For the text-containing cell, return its midpoint in [x, y] coordinate format. 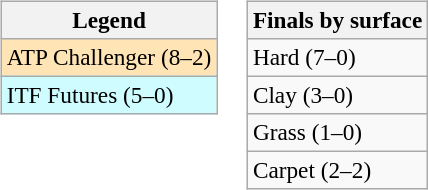
ATP Challenger (8–2) [108, 57]
Carpet (2–2) [337, 171]
Legend [108, 20]
ITF Futures (5–0) [108, 95]
Grass (1–0) [337, 133]
Hard (7–0) [337, 57]
Clay (3–0) [337, 95]
Finals by surface [337, 20]
